Extract the [X, Y] coordinate from the center of the cell holding the provided text.  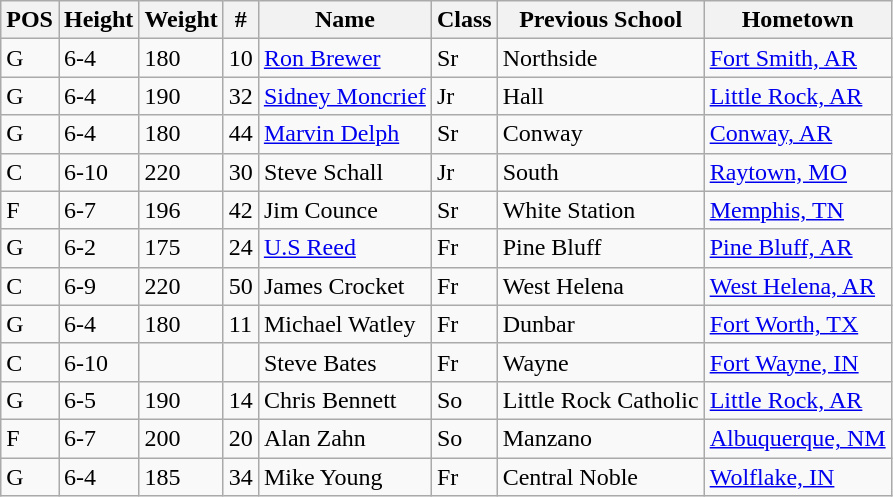
11 [240, 324]
Class [464, 20]
Conway, AR [798, 134]
10 [240, 58]
Sidney Moncrief [344, 96]
Name [344, 20]
Central Noble [600, 477]
Steve Schall [344, 172]
14 [240, 400]
24 [240, 248]
Alan Zahn [344, 438]
Pine Bluff [600, 248]
Memphis, TN [798, 210]
6-2 [98, 248]
James Crocket [344, 286]
South [600, 172]
Manzano [600, 438]
Hall [600, 96]
34 [240, 477]
44 [240, 134]
Chris Bennett [344, 400]
Pine Bluff, AR [798, 248]
POS [30, 20]
Fort Worth, TX [798, 324]
Jim Counce [344, 210]
Fort Smith, AR [798, 58]
196 [181, 210]
Michael Watley [344, 324]
Dunbar [600, 324]
42 [240, 210]
Wayne [600, 362]
6-9 [98, 286]
U.S Reed [344, 248]
200 [181, 438]
# [240, 20]
175 [181, 248]
Conway [600, 134]
Hometown [798, 20]
White Station [600, 210]
Steve Bates [344, 362]
185 [181, 477]
Fort Wayne, IN [798, 362]
Previous School [600, 20]
Mike Young [344, 477]
Height [98, 20]
Little Rock Catholic [600, 400]
30 [240, 172]
Raytown, MO [798, 172]
50 [240, 286]
West Helena, AR [798, 286]
West Helena [600, 286]
20 [240, 438]
Northside [600, 58]
Weight [181, 20]
Marvin Delph [344, 134]
Ron Brewer [344, 58]
32 [240, 96]
6-5 [98, 400]
Albuquerque, NM [798, 438]
Wolflake, IN [798, 477]
